Locate the cell with the specified text and output its [X, Y] center coordinate. 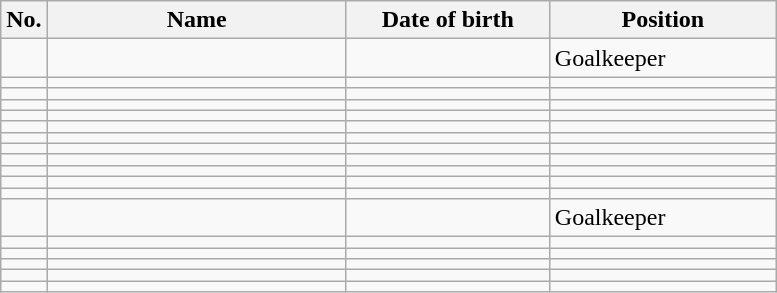
Name [196, 20]
Position [662, 20]
No. [24, 20]
Date of birth [448, 20]
